Detect which cell encompasses the target text, then output its [X, Y] center coordinate. 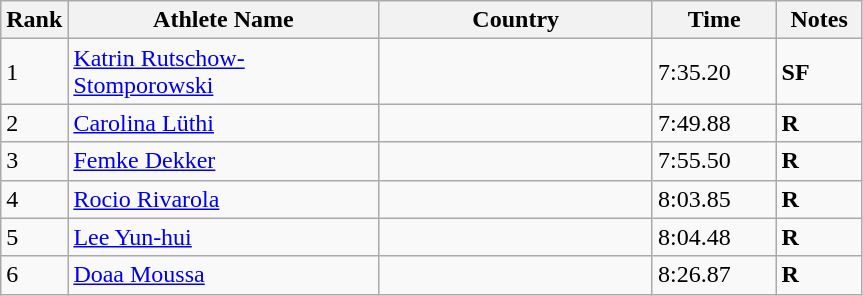
Rocio Rivarola [224, 199]
6 [34, 275]
7:55.50 [714, 161]
1 [34, 72]
8:03.85 [714, 199]
Katrin Rutschow-Stomporowski [224, 72]
8:26.87 [714, 275]
Rank [34, 20]
7:49.88 [714, 123]
5 [34, 237]
Country [516, 20]
2 [34, 123]
Notes [819, 20]
8:04.48 [714, 237]
4 [34, 199]
7:35.20 [714, 72]
Athlete Name [224, 20]
SF [819, 72]
Femke Dekker [224, 161]
3 [34, 161]
Doaa Moussa [224, 275]
Time [714, 20]
Lee Yun-hui [224, 237]
Carolina Lüthi [224, 123]
